Locate the cell with the specified text and output its (x, y) center coordinate. 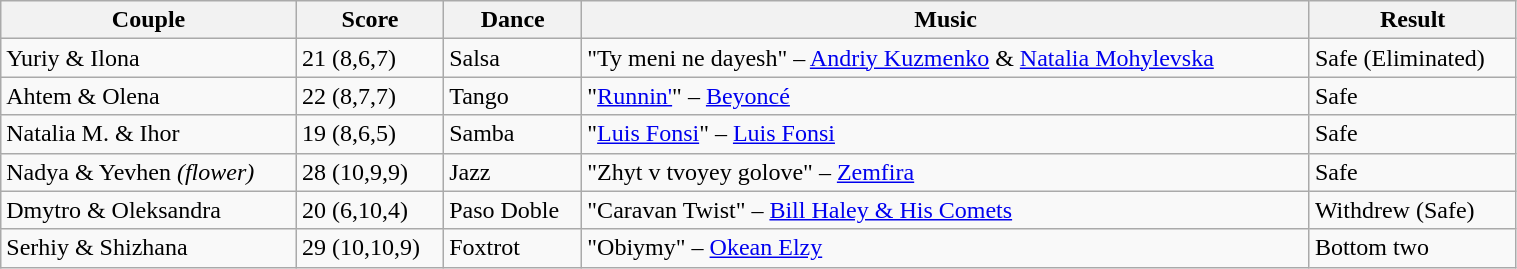
Serhiy & Shizhana (149, 248)
Withdrew (Safe) (1412, 210)
Yuriy & Ilona (149, 58)
Dmytro & Oleksandra (149, 210)
Foxtrot (513, 248)
Couple (149, 20)
29 (10,10,9) (370, 248)
"Obiymy" – Okean Elzy (946, 248)
Bottom two (1412, 248)
28 (10,9,9) (370, 172)
20 (6,10,4) (370, 210)
19 (8,6,5) (370, 134)
Samba (513, 134)
Nadya & Yevhen (flower) (149, 172)
"Zhyt v tvoyey golove" – Zemfira (946, 172)
Ahtem & Olena (149, 96)
"Ty meni ne dayesh" – Andriy Kuzmenko & Natalia Mohylevska (946, 58)
Jazz (513, 172)
"Luis Fonsi" – Luis Fonsi (946, 134)
Safe (Eliminated) (1412, 58)
Tango (513, 96)
21 (8,6,7) (370, 58)
Music (946, 20)
Score (370, 20)
Dance (513, 20)
"Runnin'" – Beyoncé (946, 96)
Salsa (513, 58)
Natalia M. & Ihor (149, 134)
Result (1412, 20)
"Caravan Twist" – Bill Haley & His Comets (946, 210)
22 (8,7,7) (370, 96)
Paso Doble (513, 210)
